Find where the given text appears and provide that cell's center as (x, y) coordinate. 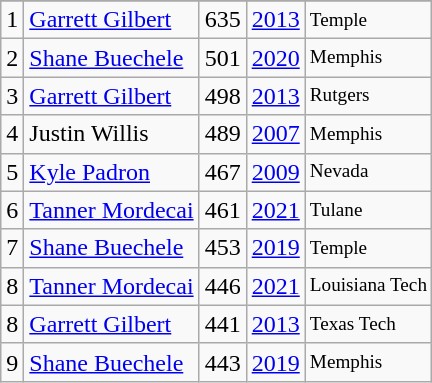
4 (12, 134)
443 (222, 362)
5 (12, 172)
2009 (276, 172)
635 (222, 20)
1 (12, 20)
2007 (276, 134)
Kyle Padron (112, 172)
498 (222, 96)
Justin Willis (112, 134)
Rutgers (368, 96)
453 (222, 248)
489 (222, 134)
Louisiana Tech (368, 286)
Texas Tech (368, 324)
467 (222, 172)
501 (222, 58)
461 (222, 210)
7 (12, 248)
441 (222, 324)
6 (12, 210)
Tulane (368, 210)
2 (12, 58)
446 (222, 286)
9 (12, 362)
3 (12, 96)
2020 (276, 58)
Nevada (368, 172)
